Locate the cell with the specified text and output its (X, Y) center coordinate. 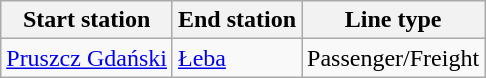
Start station (87, 20)
Line type (394, 20)
End station (236, 20)
Passenger/Freight (394, 58)
Łeba (236, 58)
Pruszcz Gdański (87, 58)
